Scan for the cell matching the given text and deliver its (X, Y) coordinate at center. 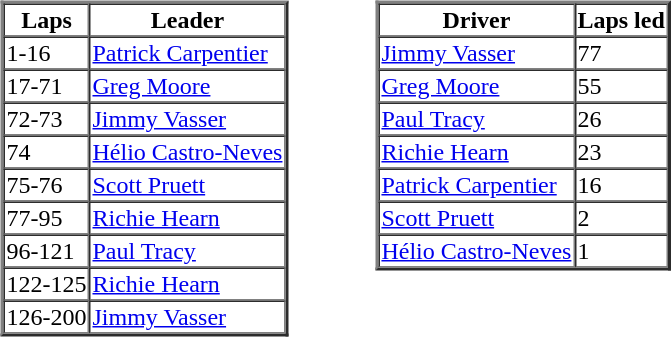
74 (47, 152)
1-16 (47, 52)
16 (620, 184)
Leader (187, 20)
96-121 (47, 250)
23 (620, 152)
77-95 (47, 218)
75-76 (47, 184)
Laps led (620, 20)
26 (620, 118)
Laps (47, 20)
2 (620, 218)
122-125 (47, 284)
72-73 (47, 118)
77 (620, 52)
Driver (476, 20)
126-200 (47, 316)
17-71 (47, 86)
55 (620, 86)
1 (620, 250)
